Search for the cell housing the specified text and yield its (x, y) center coordinate. 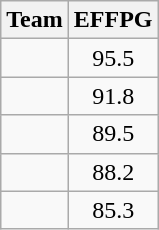
91.8 (113, 96)
85.3 (113, 210)
88.2 (113, 172)
EFFPG (113, 20)
89.5 (113, 134)
95.5 (113, 58)
Team (35, 20)
